Search for the cell housing the specified text and yield its (X, Y) center coordinate. 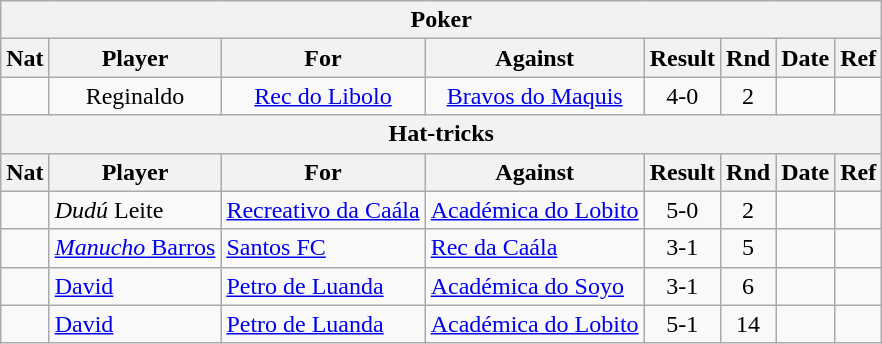
Poker (442, 20)
Santos FC (323, 248)
5-0 (682, 210)
Manucho Barros (135, 248)
Reginaldo (135, 96)
Rec do Libolo (323, 96)
Rec da Caála (534, 248)
Académica do Soyo (534, 286)
6 (748, 286)
5 (748, 248)
4-0 (682, 96)
Bravos do Maquis (534, 96)
14 (748, 324)
5-1 (682, 324)
Dudú Leite (135, 210)
Recreativo da Caála (323, 210)
Hat-tricks (442, 134)
